Return the (x, y) coordinate for the center point of the cell that contains the specified text.  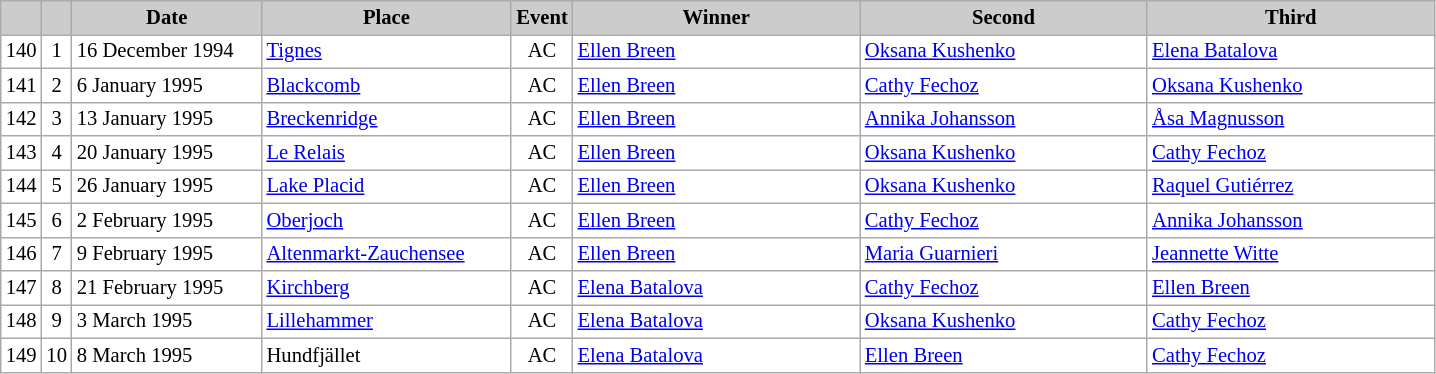
Jeannette Witte (1290, 254)
Tignes (387, 51)
Altenmarkt-Zauchensee (387, 254)
Le Relais (387, 153)
8 (56, 287)
9 February 1995 (167, 254)
Kirchberg (387, 287)
6 January 1995 (167, 85)
21 February 1995 (167, 287)
20 January 1995 (167, 153)
9 (56, 321)
Lake Placid (387, 186)
6 (56, 220)
Oberjoch (387, 220)
Hundfjället (387, 355)
Winner (716, 17)
Date (167, 17)
3 March 1995 (167, 321)
Breckenridge (387, 119)
13 January 1995 (167, 119)
16 December 1994 (167, 51)
7 (56, 254)
10 (56, 355)
Second (1004, 17)
5 (56, 186)
143 (22, 153)
2 (56, 85)
144 (22, 186)
Event (542, 17)
4 (56, 153)
3 (56, 119)
142 (22, 119)
Lillehammer (387, 321)
146 (22, 254)
141 (22, 85)
140 (22, 51)
Blackcomb (387, 85)
2 February 1995 (167, 220)
1 (56, 51)
26 January 1995 (167, 186)
145 (22, 220)
Third (1290, 17)
147 (22, 287)
149 (22, 355)
8 March 1995 (167, 355)
Raquel Gutiérrez (1290, 186)
Place (387, 17)
Maria Guarnieri (1004, 254)
Åsa Magnusson (1290, 119)
148 (22, 321)
